Pinpoint the cell where the given text exists, returning its (X, Y) midpoint coordinate. 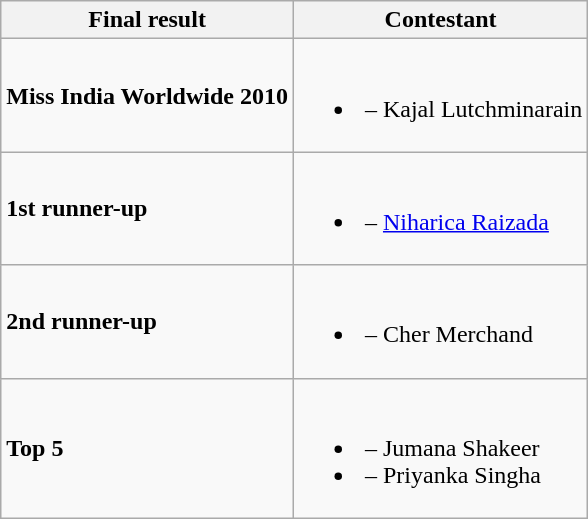
Contestant (440, 20)
– Cher Merchand (440, 322)
– Kajal Lutchminarain (440, 96)
Final result (148, 20)
– Niharica Raizada (440, 208)
2nd runner-up (148, 322)
Top 5 (148, 448)
1st runner-up (148, 208)
Miss India Worldwide 2010 (148, 96)
– Jumana Shakeer – Priyanka Singha (440, 448)
